Return the [X, Y] coordinate for the center point of the cell that contains the specified text.  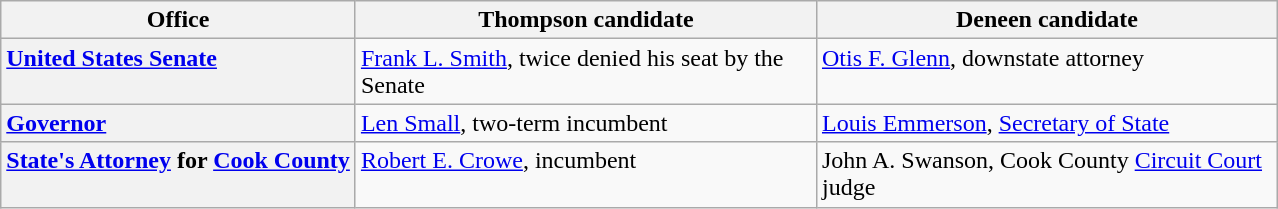
Len Small, two-term incumbent [586, 123]
Robert E. Crowe, incumbent [586, 174]
Louis Emmerson, Secretary of State [1046, 123]
Otis F. Glenn, downstate attorney [1046, 72]
Frank L. Smith, twice denied his seat by the Senate [586, 72]
Governor [178, 123]
Office [178, 20]
State's Attorney for Cook County [178, 174]
Deneen candidate [1046, 20]
United States Senate [178, 72]
John A. Swanson, Cook County Circuit Court judge [1046, 174]
Thompson candidate [586, 20]
